Capture the cell that displays the provided text and extract its [x, y] central coordinate. 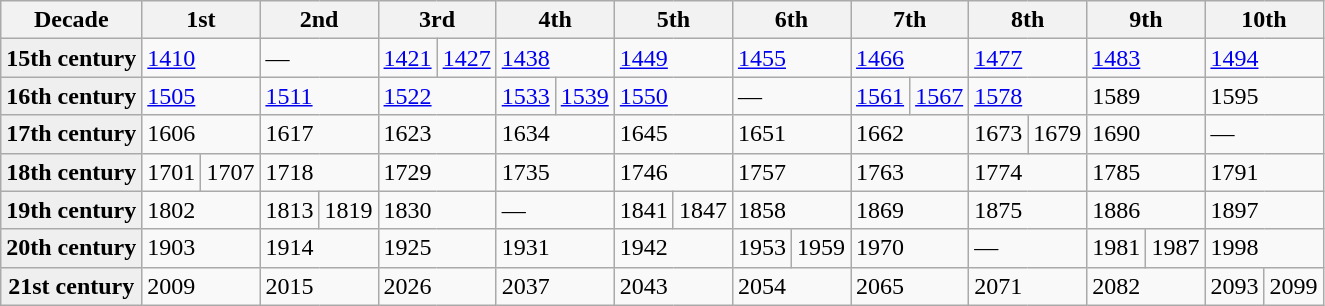
18th century [72, 172]
1595 [1264, 96]
1634 [555, 134]
1494 [1264, 58]
21st century [72, 286]
19th century [72, 210]
20th century [72, 248]
1483 [1146, 58]
1466 [910, 58]
15th century [72, 58]
1847 [702, 210]
8th [1028, 20]
2054 [791, 286]
1662 [910, 134]
1942 [673, 248]
1623 [437, 134]
1746 [673, 172]
2037 [555, 286]
2043 [673, 286]
2065 [910, 286]
1970 [910, 248]
1981 [1116, 248]
1914 [319, 248]
5th [673, 20]
1690 [1146, 134]
10th [1264, 20]
1813 [290, 210]
1505 [201, 96]
7th [910, 20]
1802 [201, 210]
3rd [437, 20]
1953 [762, 248]
1455 [791, 58]
1785 [1146, 172]
Decade [72, 20]
1998 [1264, 248]
1567 [940, 96]
1931 [555, 248]
2093 [1234, 286]
1875 [1028, 210]
1589 [1146, 96]
2082 [1146, 286]
1533 [526, 96]
2026 [437, 286]
1858 [791, 210]
1735 [555, 172]
1511 [319, 96]
1449 [673, 58]
1886 [1146, 210]
1701 [172, 172]
1410 [201, 58]
1578 [1028, 96]
1729 [437, 172]
1539 [584, 96]
1679 [1058, 134]
16th century [72, 96]
1757 [791, 172]
6th [791, 20]
1819 [348, 210]
1645 [673, 134]
17th century [72, 134]
2071 [1028, 286]
1987 [1176, 248]
1774 [1028, 172]
1477 [1028, 58]
2099 [1294, 286]
2015 [319, 286]
1651 [791, 134]
1673 [998, 134]
1438 [555, 58]
1841 [644, 210]
1830 [437, 210]
1561 [880, 96]
1925 [437, 248]
4th [555, 20]
1903 [201, 248]
1st [201, 20]
2009 [201, 286]
1869 [910, 210]
1427 [466, 58]
1421 [408, 58]
1522 [437, 96]
9th [1146, 20]
1550 [673, 96]
1606 [201, 134]
1763 [910, 172]
1897 [1264, 210]
2nd [319, 20]
1718 [319, 172]
1791 [1264, 172]
1707 [230, 172]
1959 [820, 248]
1617 [319, 134]
